Extract the [X, Y] coordinate from the center of the cell holding the provided text.  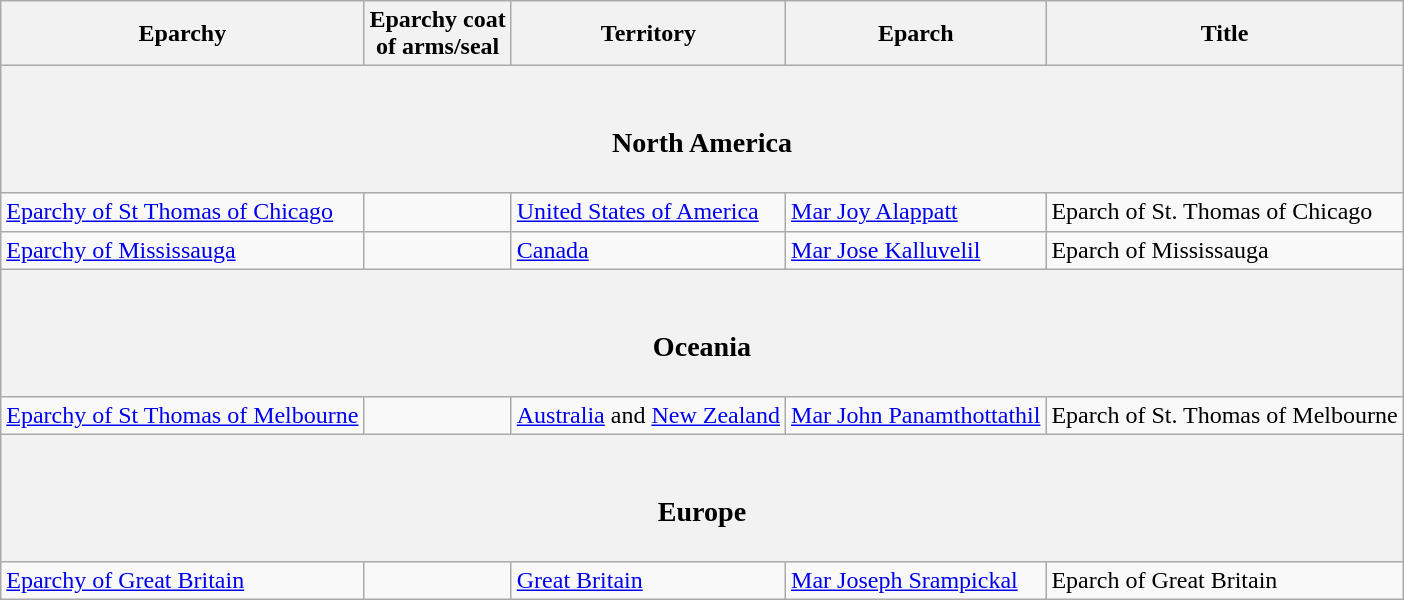
Canada [648, 250]
Mar Jose Kalluvelil [916, 250]
Oceania [702, 332]
Eparchy of Great Britain [182, 581]
Eparchy [182, 34]
Australia and New Zealand [648, 415]
Great Britain [648, 581]
United States of America [648, 212]
Mar Joy Alappatt [916, 212]
North America [702, 130]
Eparch of St. Thomas of Chicago [1224, 212]
Eparchy of St Thomas of Melbourne [182, 415]
Eparch of St. Thomas of Melbourne [1224, 415]
Mar Joseph Srampickal [916, 581]
Eparch of Mississauga [1224, 250]
Europe [702, 498]
Eparchy coatof arms/seal [438, 34]
Eparchy of St Thomas of Chicago [182, 212]
Eparch [916, 34]
Mar John Panamthottathil [916, 415]
Eparchy of Mississauga [182, 250]
Eparch of Great Britain [1224, 581]
Title [1224, 34]
Territory [648, 34]
